Provide the [x, y] coordinate of the cell's center where the given text is located.  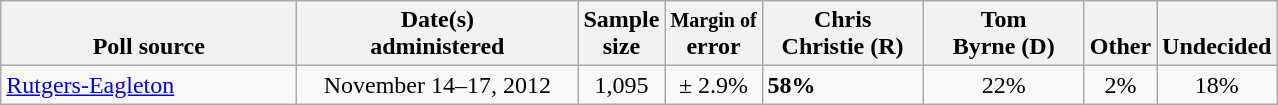
22% [1004, 85]
Poll source [149, 34]
1,095 [622, 85]
TomByrne (D) [1004, 34]
Other [1120, 34]
Rutgers-Eagleton [149, 85]
November 14–17, 2012 [438, 85]
Margin oferror [714, 34]
18% [1217, 85]
ChrisChristie (R) [842, 34]
± 2.9% [714, 85]
Undecided [1217, 34]
Samplesize [622, 34]
2% [1120, 85]
Date(s)administered [438, 34]
58% [842, 85]
